Search for the cell housing the specified text and yield its (X, Y) center coordinate. 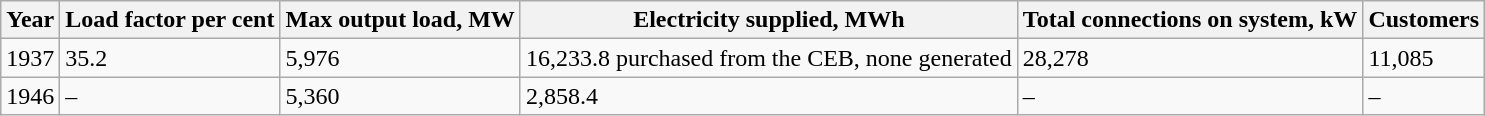
Total connections on system, kW (1190, 20)
1937 (30, 58)
11,085 (1424, 58)
Year (30, 20)
Electricity supplied, MWh (768, 20)
Customers (1424, 20)
Max output load, MW (400, 20)
35.2 (170, 58)
1946 (30, 96)
2,858.4 (768, 96)
Load factor per cent (170, 20)
16,233.8 purchased from the CEB, none generated (768, 58)
5,360 (400, 96)
5,976 (400, 58)
28,278 (1190, 58)
